Extract the [x, y] coordinate from the center of the cell holding the provided text.  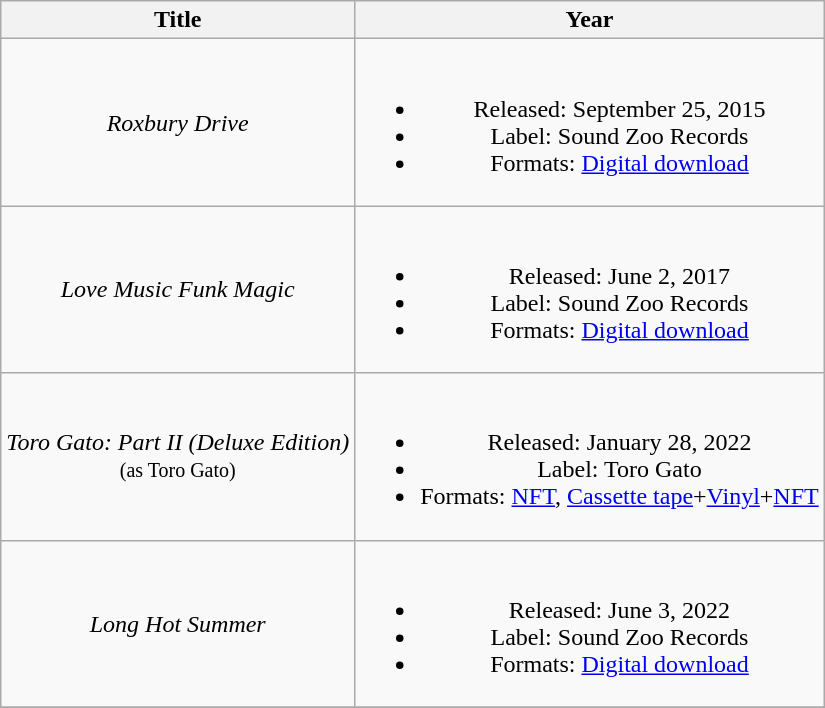
Title [178, 20]
Roxbury Drive [178, 122]
Year [590, 20]
Love Music Funk Magic [178, 290]
Released: June 3, 2022Label: Sound Zoo RecordsFormats: Digital download [590, 624]
Toro Gato: Part II (Deluxe Edition) (as Toro Gato) [178, 456]
Released: June 2, 2017Label: Sound Zoo RecordsFormats: Digital download [590, 290]
Released: January 28, 2022Label: Toro GatoFormats: NFT, Cassette tape+Vinyl+NFT [590, 456]
Released: September 25, 2015Label: Sound Zoo RecordsFormats: Digital download [590, 122]
Long Hot Summer [178, 624]
